Scan for the cell matching the given text and deliver its (x, y) coordinate at center. 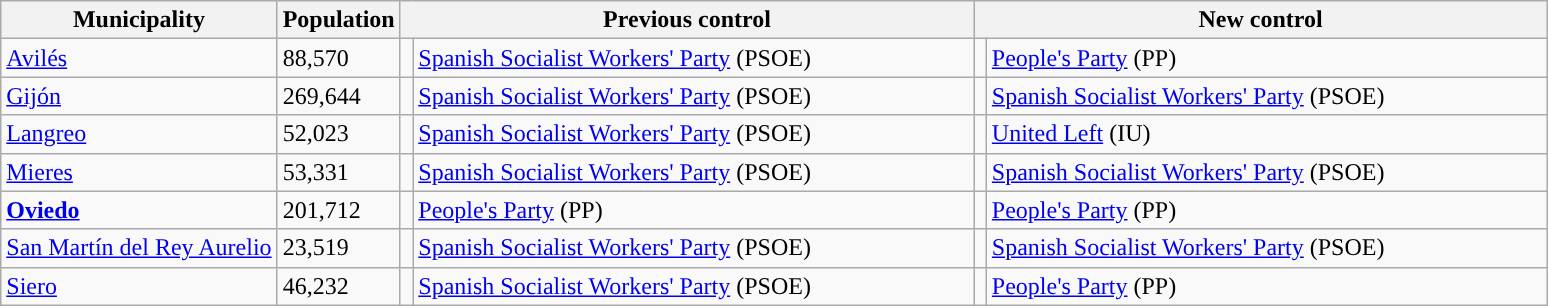
Previous control (687, 20)
Municipality (139, 20)
269,644 (338, 96)
San Martín del Rey Aurelio (139, 248)
Mieres (139, 172)
46,232 (338, 286)
Gijón (139, 96)
Siero (139, 286)
88,570 (338, 58)
Langreo (139, 134)
201,712 (338, 210)
Population (338, 20)
United Left (IU) (1266, 134)
53,331 (338, 172)
Oviedo (139, 210)
Avilés (139, 58)
New control (1261, 20)
52,023 (338, 134)
23,519 (338, 248)
